Pinpoint the cell where the given text exists, returning its (x, y) midpoint coordinate. 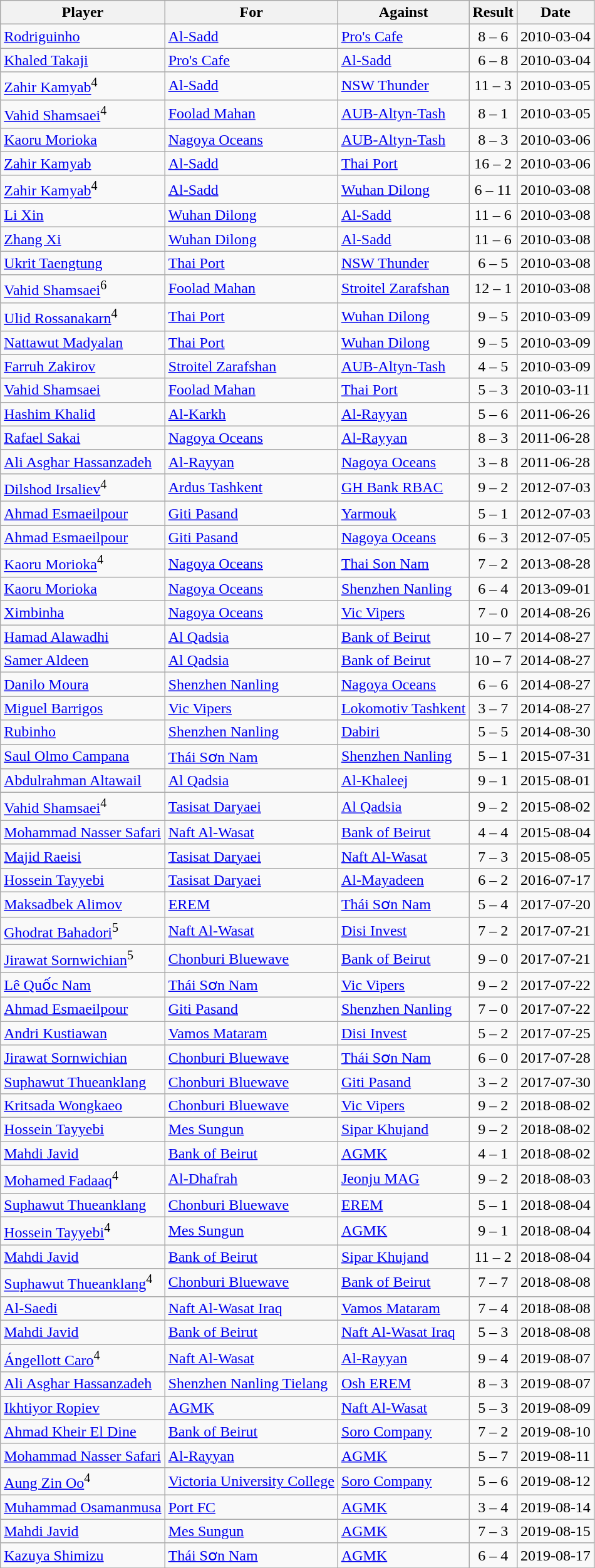
7 – 4 (493, 1308)
Jeonju MAG (403, 1180)
Result (493, 13)
Date (555, 13)
For (251, 13)
2016-07-17 (555, 880)
Kazuya Shimizu (83, 1555)
8 – 6 (493, 36)
2019-08-11 (555, 1455)
Rodriguinho (83, 36)
2019-08-10 (555, 1431)
Al-Saedi (83, 1308)
Dabiri (403, 732)
6 – 5 (493, 263)
16 – 2 (493, 163)
Rafael Sakai (83, 438)
Al-Khaleej (403, 781)
6 – 3 (493, 537)
Ikhtiyor Ropiev (83, 1408)
Thai Son Nam (403, 564)
6 – 2 (493, 880)
Ghodrat Bahadori5 (83, 931)
9 – 4 (493, 1359)
Port FC (251, 1507)
11 – 3 (493, 86)
2019-08-15 (555, 1531)
12 – 1 (493, 289)
Zahir Kamyab (83, 163)
3 – 4 (493, 1507)
2018-08-03 (555, 1180)
2010-03-11 (555, 390)
5 – 4 (493, 904)
2017-07-30 (555, 1081)
4 – 1 (493, 1153)
Al-Karkh (251, 414)
Rubinho (83, 732)
5 – 2 (493, 1033)
Ardus Tashkent (251, 487)
7 – 7 (493, 1282)
Khaled Takaji (83, 60)
Saul Olmo Campana (83, 756)
Aung Zin Oo4 (83, 1482)
Zhang Xi (83, 239)
6 – 0 (493, 1058)
Osh EREM (403, 1384)
5 – 5 (493, 732)
2015-08-04 (555, 832)
Player (83, 13)
Kritsada Wongkaeo (83, 1105)
2012-07-05 (555, 537)
Danilo Moura (83, 684)
Jirawat Sornwichian5 (83, 959)
Ximbinha (83, 613)
Suphawut Thueanklang4 (83, 1282)
2015-08-01 (555, 781)
6 – 8 (493, 60)
2019-08-17 (555, 1555)
Nattawut Madyalan (83, 343)
Mohamed Fadaaq4 (83, 1180)
2017-07-25 (555, 1033)
2015-08-05 (555, 856)
Li Xin (83, 215)
Kaoru Morioka4 (83, 564)
6 – 6 (493, 684)
Farruh Zakirov (83, 366)
Abdulrahman Altawail (83, 781)
Hamad Alawadhi (83, 637)
2017-07-28 (555, 1058)
Samer Aldeen (83, 661)
Andri Kustiawan (83, 1033)
4 – 5 (493, 366)
8 – 1 (493, 114)
2015-07-31 (555, 756)
Ángellott Caro4 (83, 1359)
Muhammad Osamanmusa (83, 1507)
Vahid Shamsaei (83, 390)
Majid Raeisi (83, 856)
GH Bank RBAC (403, 487)
2013-08-28 (555, 564)
Dilshod Irsaliev4 (83, 487)
Maksadbek Alimov (83, 904)
2019-08-09 (555, 1408)
2019-08-12 (555, 1482)
2017-07-20 (555, 904)
Lokomotiv Tashkent (403, 708)
2014-08-26 (555, 613)
Ukrit Taengtung (83, 263)
2013-09-01 (555, 589)
2014-08-30 (555, 732)
Shenzhen Nanling Tielang (251, 1384)
Hossein Tayyebi4 (83, 1231)
Al-Mayadeen (403, 880)
3 – 7 (493, 708)
Hashim Khalid (83, 414)
5 – 7 (493, 1455)
6 – 11 (493, 189)
Jirawat Sornwichian (83, 1058)
Victoria University College (251, 1482)
3 – 2 (493, 1081)
Vahid Shamsaei6 (83, 289)
11 – 2 (493, 1257)
4 – 4 (493, 832)
Al-Dhafrah (251, 1180)
2011-06-26 (555, 414)
Yarmouk (403, 513)
Ahmad Kheir El Dine (83, 1431)
9 – 0 (493, 959)
Miguel Barrigos (83, 708)
2019-08-14 (555, 1507)
3 – 8 (493, 462)
2015-08-02 (555, 807)
Lê Quốc Nam (83, 985)
Against (403, 13)
Ulid Rossanakarn4 (83, 317)
